Output the (X, Y) coordinate of the center of the cell containing the given text.  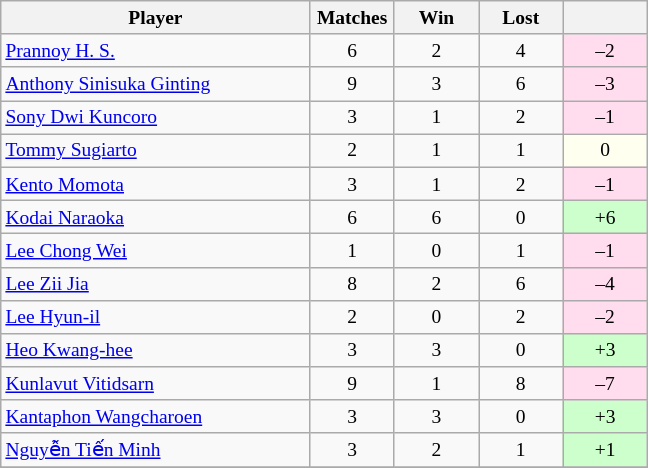
Anthony Sinisuka Ginting (156, 84)
Prannoy H. S. (156, 50)
–3 (605, 84)
–7 (605, 384)
Kantaphon Wangcharoen (156, 416)
Kunlavut Vitidsarn (156, 384)
Tommy Sugiarto (156, 150)
Player (156, 18)
–4 (605, 284)
Lee Chong Wei (156, 250)
Lost (521, 18)
Win (436, 18)
+1 (605, 450)
Kodai Naraoka (156, 216)
Lee Zii Jia (156, 284)
Matches (352, 18)
Nguyễn Tiến Minh (156, 450)
+6 (605, 216)
Heo Kwang-hee (156, 350)
Kento Momota (156, 184)
4 (521, 50)
Lee Hyun-il (156, 316)
Sony Dwi Kuncoro (156, 118)
